Search for the cell housing the specified text and yield its (x, y) center coordinate. 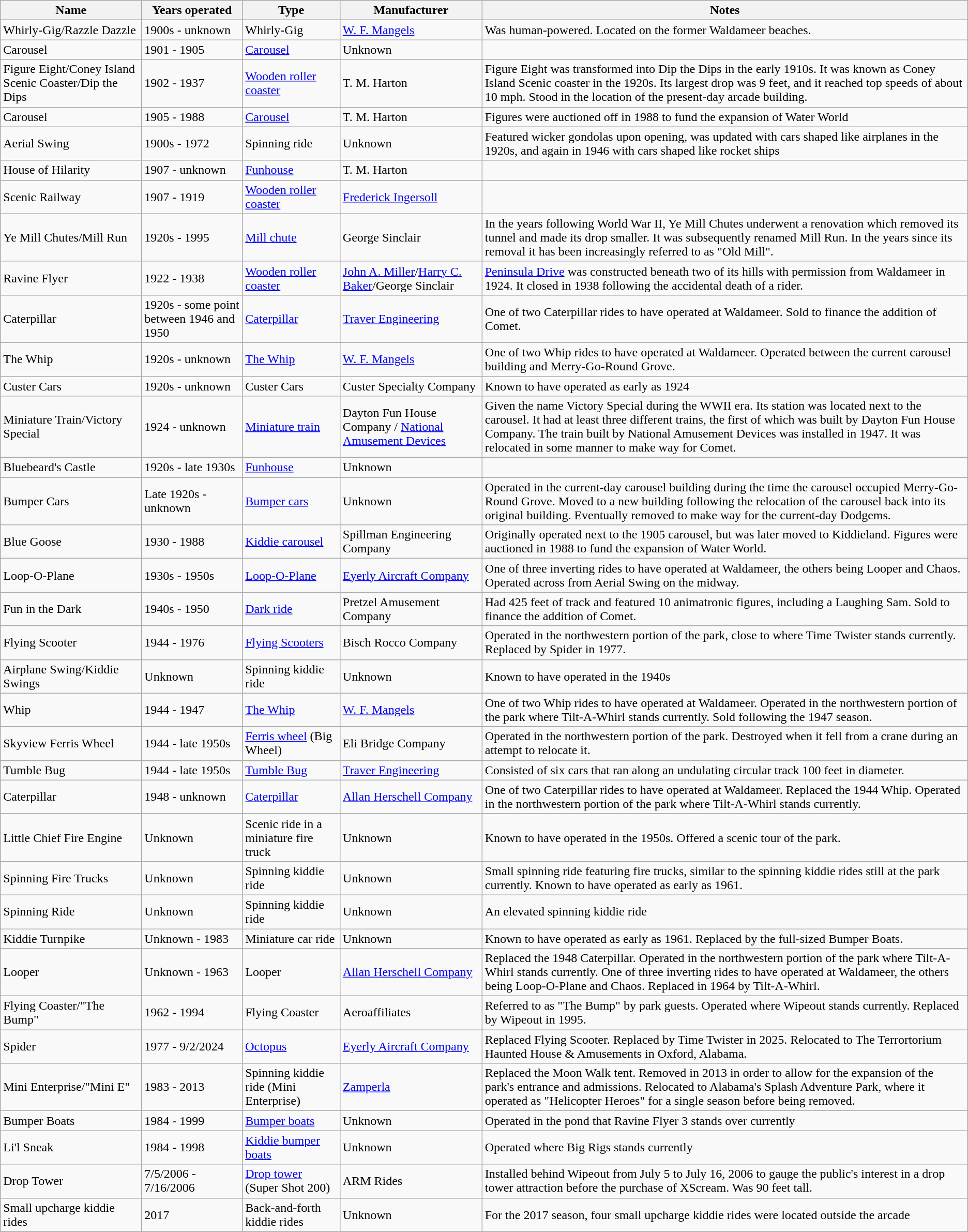
Late 1920s - unknown (192, 501)
Pretzel Amusement Company (411, 609)
Ravine Flyer (71, 278)
Whirly-Gig/Razzle Dazzle (71, 30)
Small upcharge kiddie rides (71, 1214)
Unknown - 1983 (192, 939)
Dark ride (292, 609)
Spinning Ride (71, 911)
Custer Specialty Company (411, 386)
Manufacturer (411, 10)
Operated in the northwestern portion of the park, close to where Time Twister stands currently. Replaced by Spider in 1977. (725, 642)
Bluebeard's Castle (71, 468)
Eli Bridge Company (411, 744)
Flying Scooters (292, 642)
1983 - 2013 (192, 1087)
Kiddie carousel (292, 542)
Was human-powered. Located on the former Waldameer beaches. (725, 30)
Fun in the Dark (71, 609)
Miniature car ride (292, 939)
Drop tower (Super Shot 200) (292, 1181)
George Sinclair (411, 237)
1907 - unknown (192, 170)
Spillman Engineering Company (411, 542)
Spinning Fire Trucks (71, 878)
Ferris wheel (Big Wheel) (292, 744)
Had 425 feet of track and featured 10 animatronic figures, including a Laughing Sam. Sold to finance the addition of Comet. (725, 609)
1944 - 1947 (192, 710)
1984 - 1999 (192, 1121)
Scenic ride in a miniature fire truck (292, 837)
1962 - 1994 (192, 1013)
Zamperla (411, 1087)
1922 - 1938 (192, 278)
Flying Coaster/"The Bump" (71, 1013)
7/5/2006 - 7/16/2006 (192, 1181)
Miniature Train/Victory Special (71, 427)
1984 - 1998 (192, 1147)
Figure Eight/Coney Island Scenic Coaster/Dip the Dips (71, 83)
1920s - some point between 1946 and 1950 (192, 319)
One of two Whip rides to have operated at Waldameer. Operated between the current carousel building and Merry-Go-Round Grove. (725, 359)
Mini Enterprise/"Mini E" (71, 1087)
1944 - 1976 (192, 642)
1930 - 1988 (192, 542)
Airplane Swing/Kiddie Swings (71, 677)
Frederick Ingersoll (411, 197)
1930s - 1950s (192, 575)
Aeroaffiliates (411, 1013)
Featured wicker gondolas upon opening, was updated with cars shaped like airplanes in the 1920s, and again in 1946 with cars shaped like rocket ships (725, 144)
Skyview Ferris Wheel (71, 744)
Scenic Railway (71, 197)
Spider (71, 1047)
1902 - 1937 (192, 83)
1940s - 1950 (192, 609)
Operated in the pond that Ravine Flyer 3 stands over currently (725, 1121)
Flying Scooter (71, 642)
Spinning ride (292, 144)
1924 - unknown (192, 427)
Blue Goose (71, 542)
Name (71, 10)
1905 - 1988 (192, 117)
1900s - 1972 (192, 144)
Known to have operated as early as 1961. Replaced by the full-sized Bumper Boats. (725, 939)
One of two Caterpillar rides to have operated at Waldameer. Sold to finance the addition of Comet. (725, 319)
Dayton Fun House Company / National Amusement Devices (411, 427)
Operated where Big Rigs stands currently (725, 1147)
Octopus (292, 1047)
Spinning kiddie ride (Mini Enterprise) (292, 1087)
2017 (192, 1214)
Small spinning ride featuring fire trucks, similar to the spinning kiddie rides still at the park currently. Known to have operated as early as 1961. (725, 878)
Little Chief Fire Engine (71, 837)
Miniature train (292, 427)
1920s - late 1930s (192, 468)
An elevated spinning kiddie ride (725, 911)
1907 - 1919 (192, 197)
Replaced Flying Scooter. Replaced by Time Twister in 2025. Relocated to The Terrortorium Haunted House & Amusements in Oxford, Alabama. (725, 1047)
Kiddie Turnpike (71, 939)
Years operated (192, 10)
Referred to as "The Bump" by park guests. Operated where Wipeout stands currently. Replaced by Wipeout in 1995. (725, 1013)
Consisted of six cars that ran along an undulating circular track 100 feet in diameter. (725, 770)
Known to have operated in the 1950s. Offered a scenic tour of the park. (725, 837)
Bisch Rocco Company (411, 642)
Flying Coaster (292, 1013)
1920s - 1995 (192, 237)
1901 - 1905 (192, 50)
Whip (71, 710)
Bumper cars (292, 501)
Back-and-forth kiddie rides (292, 1214)
1900s - unknown (192, 30)
ARM Rides (411, 1181)
John A. Miller/Harry C. Baker/George Sinclair (411, 278)
Figures were auctioned off in 1988 to fund the expansion of Water World (725, 117)
Bumper Boats (71, 1121)
Whirly-Gig (292, 30)
For the 2017 season, four small upcharge kiddie rides were located outside the arcade (725, 1214)
Operated in the northwestern portion of the park. Destroyed when it fell from a crane during an attempt to relocate it. (725, 744)
Known to have operated as early as 1924 (725, 386)
House of Hilarity (71, 170)
Li'l Sneak (71, 1147)
Type (292, 10)
Kiddie bumper boats (292, 1147)
Aerial Swing (71, 144)
One of three inverting rides to have operated at Waldameer, the others being Looper and Chaos. Operated across from Aerial Swing on the midway. (725, 575)
Notes (725, 10)
Unknown - 1963 (192, 972)
Bumper boats (292, 1121)
Known to have operated in the 1940s (725, 677)
Drop Tower (71, 1181)
Bumper Cars (71, 501)
Ye Mill Chutes/Mill Run (71, 237)
Mill chute (292, 237)
1977 - 9/2/2024 (192, 1047)
1948 - unknown (192, 797)
